For the text-containing cell, return its midpoint in [x, y] coordinate format. 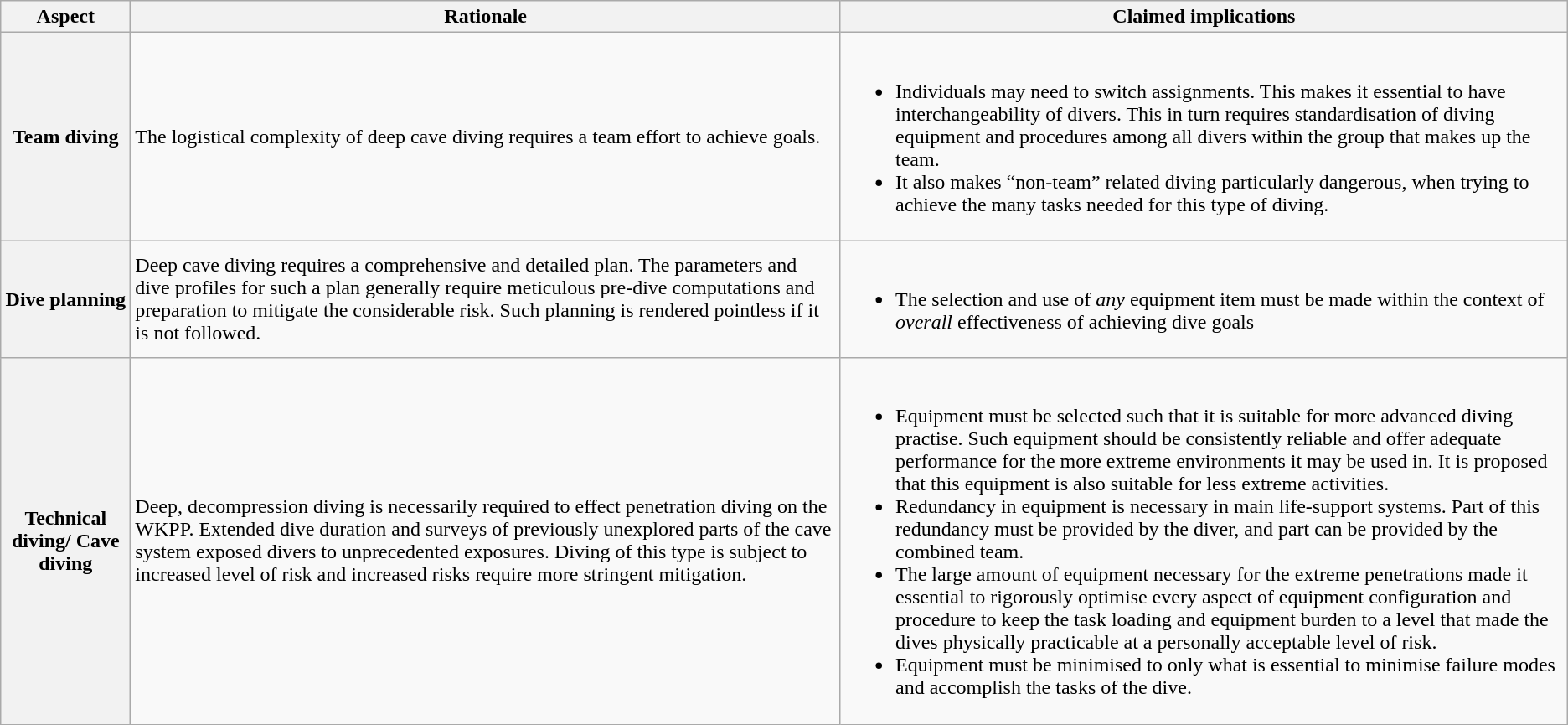
Dive planning [65, 299]
Aspect [65, 17]
Rationale [486, 17]
The logistical complexity of deep cave diving requires a team effort to achieve goals. [486, 137]
Technical diving/ Cave diving [65, 541]
Team diving [65, 137]
The selection and use of any equipment item must be made within the context of overall effectiveness of achieving dive goals [1204, 299]
Claimed implications [1204, 17]
